Identify which cell holds the provided text, then report its [x, y] central coordinate. 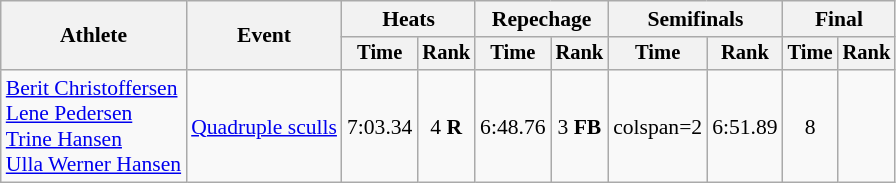
colspan=2 [658, 126]
6:51.89 [744, 126]
Event [264, 36]
Repechage [542, 19]
Quadruple sculls [264, 126]
Semifinals [696, 19]
3 FB [580, 126]
8 [810, 126]
7:03.34 [380, 126]
6:48.76 [512, 126]
Heats [408, 19]
4 R [446, 126]
Final [839, 19]
Athlete [94, 36]
Berit ChristoffersenLene PedersenTrine HansenUlla Werner Hansen [94, 126]
